Return (x, y) of the center of cell containing provided text 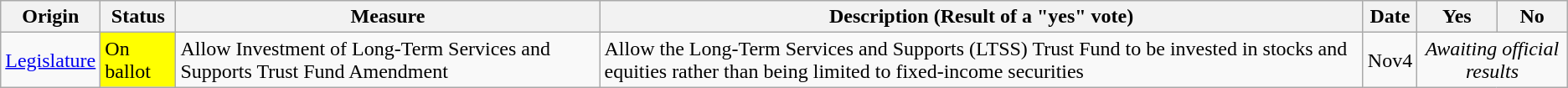
Nov4 (1390, 60)
No (1532, 17)
Description (Result of a "yes" vote) (982, 17)
On ballot (138, 60)
Origin (50, 17)
Legislature (50, 60)
Measure (388, 17)
Allow Investment of Long-Term Services and Supports Trust Fund Amendment (388, 60)
Date (1390, 17)
Status (138, 17)
Yes (1457, 17)
Awaiting official results (1493, 60)
